Identify which cell holds the provided text, then report its [X, Y] central coordinate. 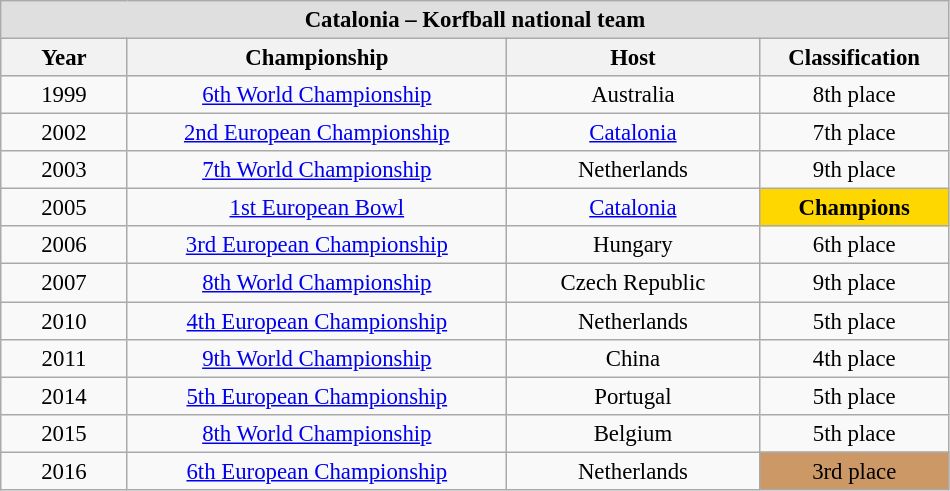
7th World Championship [316, 170]
4th European Championship [316, 321]
6th World Championship [316, 95]
2007 [64, 283]
China [632, 358]
2005 [64, 208]
7th place [854, 133]
2010 [64, 321]
Host [632, 58]
3rd European Championship [316, 245]
1999 [64, 95]
Australia [632, 95]
Hungary [632, 245]
2014 [64, 396]
4th place [854, 358]
2011 [64, 358]
9th World Championship [316, 358]
2003 [64, 170]
Champions [854, 208]
Belgium [632, 433]
3rd place [854, 471]
1st European Bowl [316, 208]
Championship [316, 58]
6th European Championship [316, 471]
2016 [64, 471]
8th place [854, 95]
Year [64, 58]
Portugal [632, 396]
6th place [854, 245]
5th European Championship [316, 396]
Catalonia – Korfball national team [475, 20]
2002 [64, 133]
Czech Republic [632, 283]
2015 [64, 433]
2nd European Championship [316, 133]
Classification [854, 58]
2006 [64, 245]
